Find where the given text appears and provide that cell's center as [X, Y] coordinate. 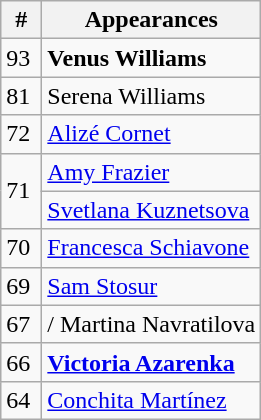
Sam Stosur [152, 286]
Conchita Martínez [152, 400]
66 [22, 362]
71 [22, 191]
69 [22, 286]
81 [22, 96]
64 [22, 400]
Appearances [152, 20]
67 [22, 324]
Serena Williams [152, 96]
Venus Williams [152, 58]
# [22, 20]
/ Martina Navratilova [152, 324]
Svetlana Kuznetsova [152, 210]
Francesca Schiavone [152, 248]
Alizé Cornet [152, 134]
93 [22, 58]
70 [22, 248]
Victoria Azarenka [152, 362]
Amy Frazier [152, 172]
72 [22, 134]
